Scan for the cell matching the given text and deliver its (x, y) coordinate at center. 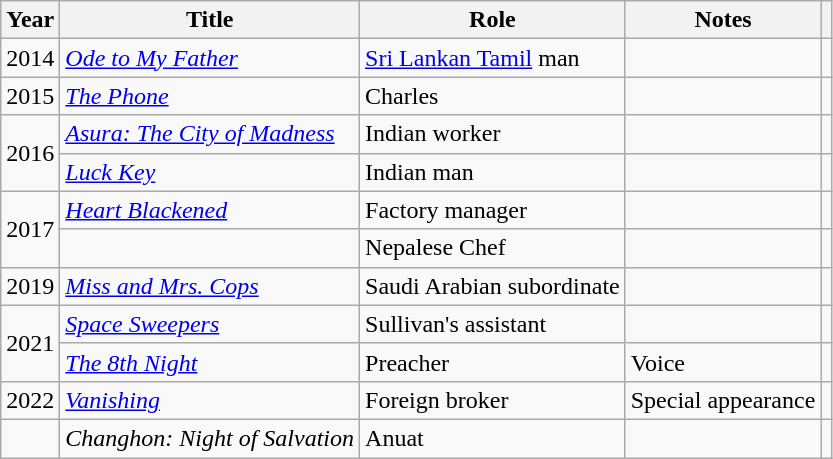
Voice (723, 362)
The Phone (210, 96)
Miss and Mrs. Cops (210, 286)
2022 (30, 400)
2021 (30, 343)
Heart Blackened (210, 210)
Sullivan's assistant (493, 324)
Asura: The City of Madness (210, 134)
Sri Lankan Tamil man (493, 58)
Anuat (493, 438)
Saudi Arabian subordinate (493, 286)
Preacher (493, 362)
Indian worker (493, 134)
Notes (723, 20)
Charles (493, 96)
Special appearance (723, 400)
Vanishing (210, 400)
Changhon: Night of Salvation (210, 438)
2014 (30, 58)
Luck Key (210, 172)
Indian man (493, 172)
Year (30, 20)
Title (210, 20)
Nepalese Chef (493, 248)
2015 (30, 96)
Role (493, 20)
Factory manager (493, 210)
2016 (30, 153)
The 8th Night (210, 362)
Foreign broker (493, 400)
2017 (30, 229)
Space Sweepers (210, 324)
Ode to My Father (210, 58)
2019 (30, 286)
